From the cell containing the given text, extract its center point as (x, y) coordinate. 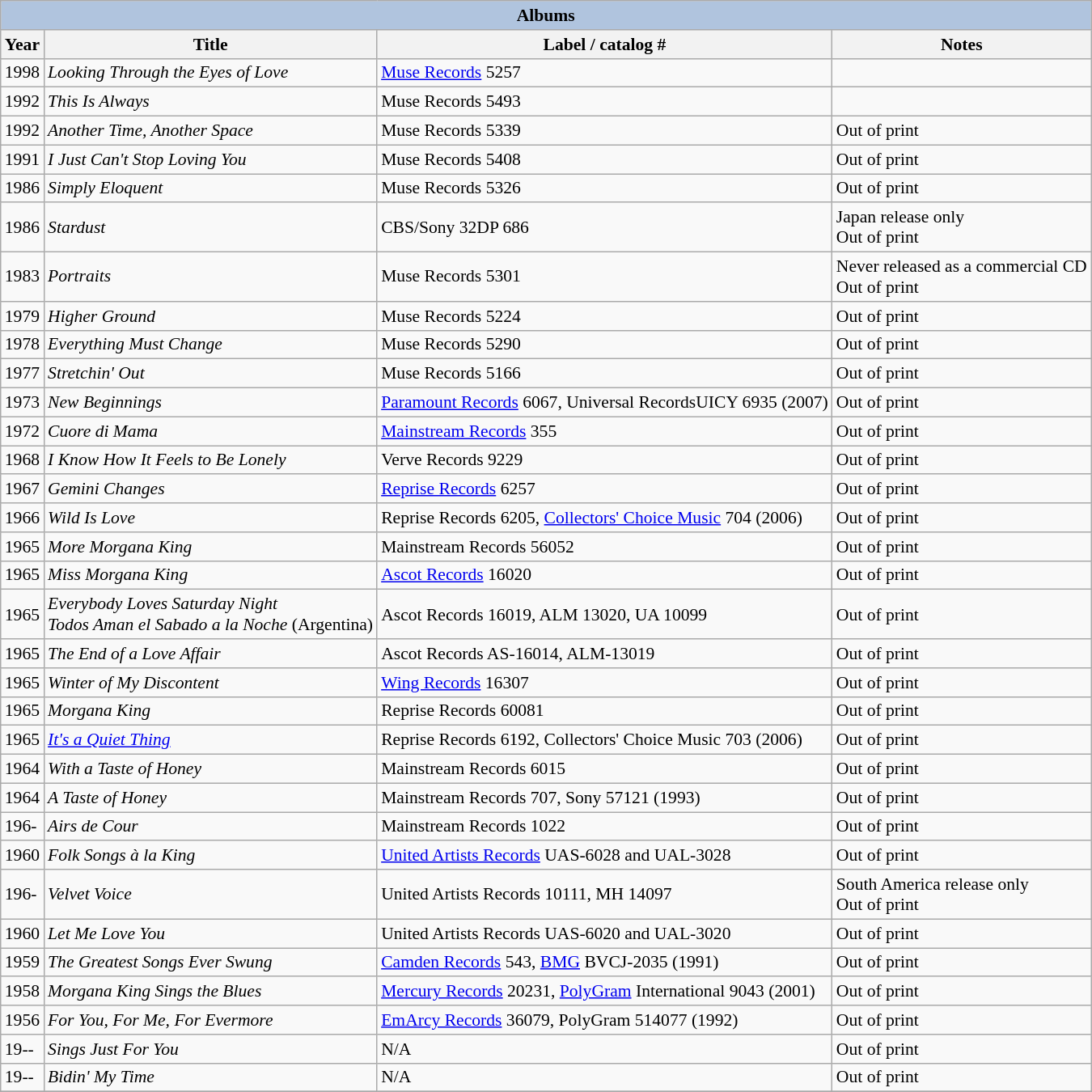
Folk Songs à la King (210, 856)
Miss Morgana King (210, 575)
With a Taste of Honey (210, 769)
I Know How It Feels to Be Lonely (210, 460)
The End of a Love Affair (210, 654)
Stretchin' Out (210, 374)
Everybody Loves Saturday Night Todos Aman el Sabado a la Noche (Argentina) (210, 615)
Portraits (210, 277)
1967 (23, 489)
Verve Records 9229 (605, 460)
1956 (23, 1020)
Gemini Changes (210, 489)
This Is Always (210, 102)
1966 (23, 518)
Mainstream Records 355 (605, 431)
Another Time, Another Space (210, 131)
Let Me Love You (210, 933)
Morgana King Sings the Blues (210, 992)
1991 (23, 159)
The Greatest Songs Ever Swung (210, 963)
Muse Records 5339 (605, 131)
Ascot Records 16019, ALM 13020, UA 10099 (605, 615)
Japan release only Out of print (962, 228)
1979 (23, 316)
Reprise Records 6192, Collectors' Choice Music 703 (2006) (605, 740)
Wing Records 16307 (605, 683)
Wild Is Love (210, 518)
Never released as a commercial CD Out of print (962, 277)
1958 (23, 992)
Ascot Records AS-16014, ALM-13019 (605, 654)
Muse Records 5493 (605, 102)
1972 (23, 431)
CBS/Sony 32DP 686 (605, 228)
Morgana King (210, 711)
Looking Through the Eyes of Love (210, 73)
1978 (23, 345)
South America release only Out of print (962, 895)
For You, For Me, For Evermore (210, 1020)
Notes (962, 44)
A Taste of Honey (210, 798)
United Artists Records UAS-6028 and UAL-3028 (605, 856)
Bidin' My Time (210, 1077)
I Just Can't Stop Loving You (210, 159)
Muse Records 5224 (605, 316)
Cuore di Mama (210, 431)
Muse Records 5408 (605, 159)
Sings Just For You (210, 1049)
Simply Eloquent (210, 188)
Muse Records 5257 (605, 73)
EmArcy Records 36079, PolyGram 514077 (1992) (605, 1020)
Higher Ground (210, 316)
Mercury Records 20231, PolyGram International 9043 (2001) (605, 992)
Stardust (210, 228)
1998 (23, 73)
Muse Records 5290 (605, 345)
Title (210, 44)
New Beginnings (210, 403)
Mainstream Records 707, Sony 57121 (1993) (605, 798)
Reprise Records 6205, Collectors' Choice Music 704 (2006) (605, 518)
Paramount Records 6067, Universal RecordsUICY 6935 (2007) (605, 403)
United Artists Records UAS-6020 and UAL-3020 (605, 933)
More Morgana King (210, 547)
Albums (546, 15)
1977 (23, 374)
Winter of My Discontent (210, 683)
1983 (23, 277)
It's a Quiet Thing (210, 740)
Everything Must Change (210, 345)
Velvet Voice (210, 895)
United Artists Records 10111, MH 14097 (605, 895)
1973 (23, 403)
1959 (23, 963)
Muse Records 5301 (605, 277)
Mainstream Records 1022 (605, 827)
Airs de Cour (210, 827)
Mainstream Records 56052 (605, 547)
1968 (23, 460)
Muse Records 5326 (605, 188)
Year (23, 44)
Label / catalog # (605, 44)
Camden Records 543, BMG BVCJ-2035 (1991) (605, 963)
Ascot Records 16020 (605, 575)
Reprise Records 60081 (605, 711)
Reprise Records 6257 (605, 489)
Mainstream Records 6015 (605, 769)
Muse Records 5166 (605, 374)
